For the text-containing cell, return its midpoint in (x, y) coordinate format. 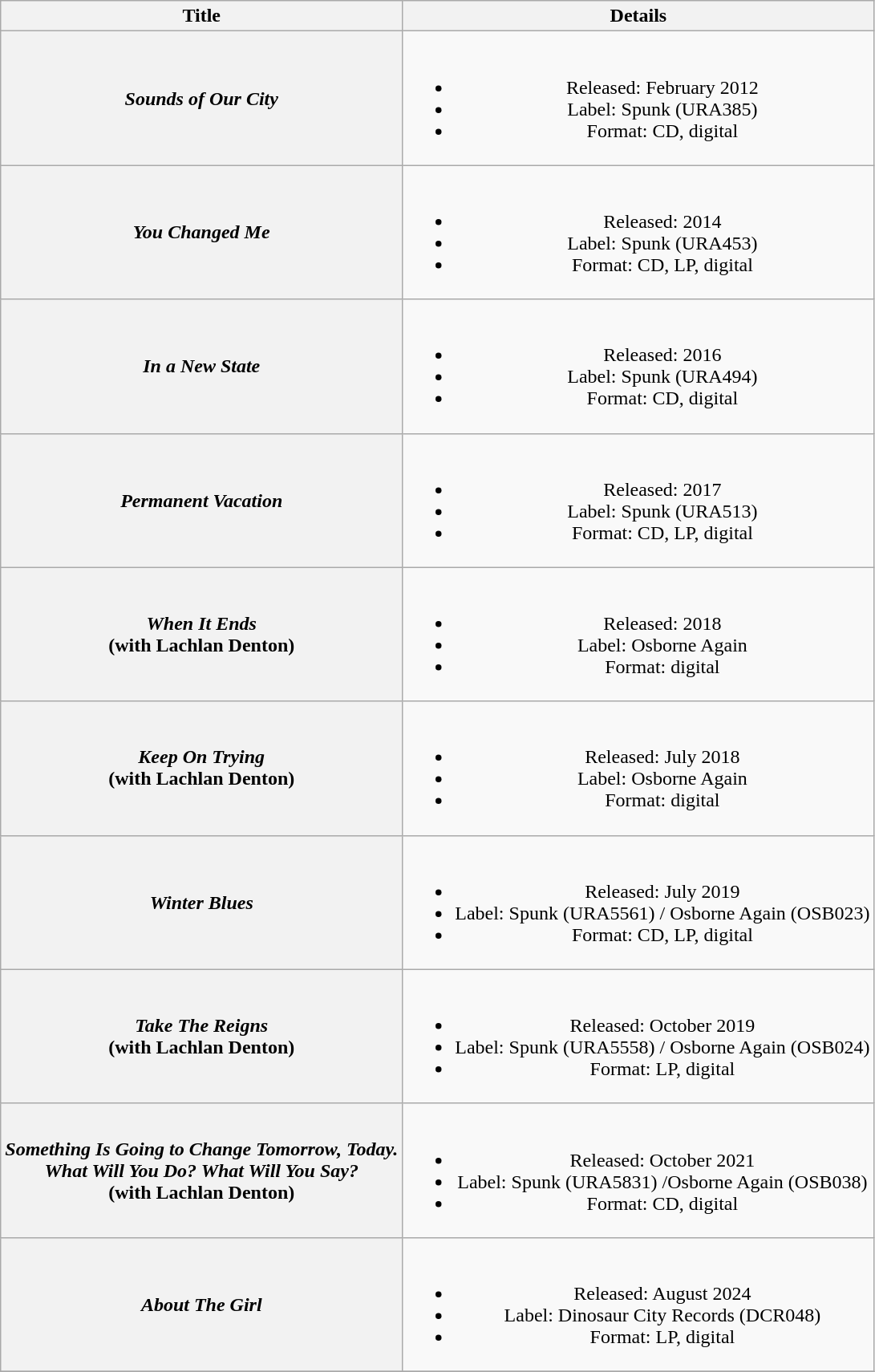
Take The Reigns (with Lachlan Denton) (202, 1037)
Released: July 2018Label: Osborne AgainFormat: digital (638, 769)
Something Is Going to Change Tomorrow, Today. What Will You Do? What Will You Say? (with Lachlan Denton) (202, 1170)
In a New State (202, 366)
Released: 2014Label: Spunk (URA453)Format: CD, LP, digital (638, 233)
Details (638, 16)
Title (202, 16)
Keep On Trying (with Lachlan Denton) (202, 769)
Released: October 2019Label: Spunk (URA5558) / Osborne Again (OSB024)Format: LP, digital (638, 1037)
Permanent Vacation (202, 501)
Released: 2018Label: Osborne AgainFormat: digital (638, 634)
You Changed Me (202, 233)
When It Ends (with Lachlan Denton) (202, 634)
Sounds of Our City (202, 98)
Released: 2016Label: Spunk (URA494)Format: CD, digital (638, 366)
Released: 2017Label: Spunk (URA513)Format: CD, LP, digital (638, 501)
About The Girl (202, 1305)
Released: February 2012Label: Spunk (URA385)Format: CD, digital (638, 98)
Released: August 2024Label: Dinosaur City Records (DCR048)Format: LP, digital (638, 1305)
Released: July 2019Label: Spunk (URA5561) / Osborne Again (OSB023)Format: CD, LP, digital (638, 902)
Released: October 2021Label: Spunk (URA5831) /Osborne Again (OSB038)Format: CD, digital (638, 1170)
Winter Blues (202, 902)
